Pinpoint the cell where the given text exists, returning its (x, y) midpoint coordinate. 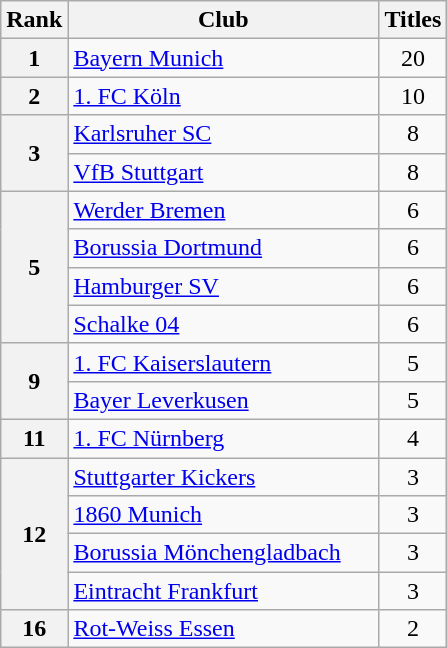
Borussia Dortmund (224, 248)
1. FC Köln (224, 96)
1 (34, 58)
Rot-Weiss Essen (224, 629)
Eintracht Frankfurt (224, 591)
11 (34, 438)
Schalke 04 (224, 324)
Titles (413, 20)
4 (413, 438)
Bayer Leverkusen (224, 400)
Rank (34, 20)
Bayern Munich (224, 58)
1. FC Nürnberg (224, 438)
16 (34, 629)
1. FC Kaiserslautern (224, 362)
Karlsruher SC (224, 134)
Stuttgarter Kickers (224, 477)
Hamburger SV (224, 286)
Borussia Mönchengladbach (224, 553)
9 (34, 381)
1860 Munich (224, 515)
VfB Stuttgart (224, 172)
12 (34, 534)
Club (224, 20)
20 (413, 58)
10 (413, 96)
Werder Bremen (224, 210)
